From the cell containing the given text, extract its center point as [x, y] coordinate. 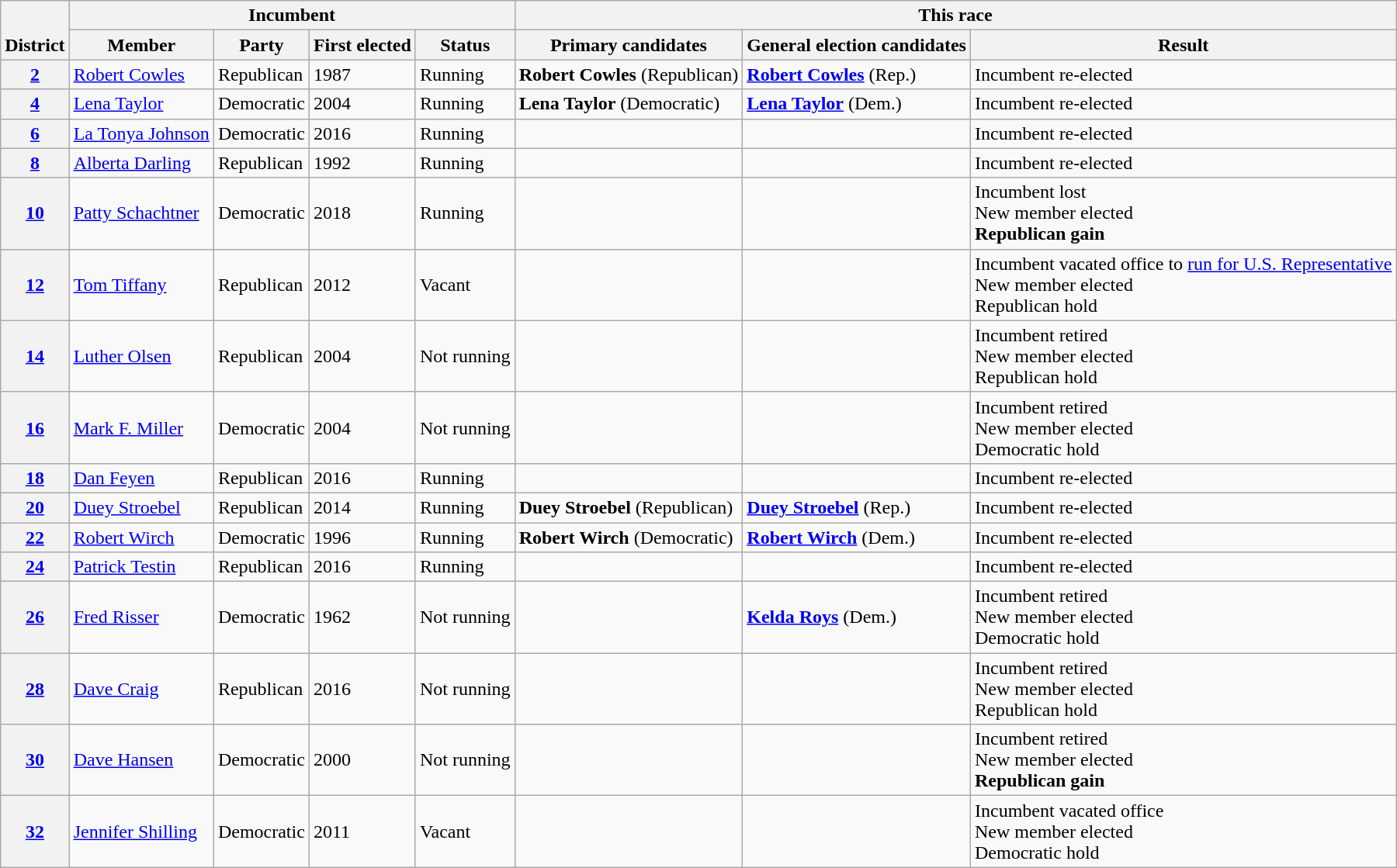
4 [35, 104]
First elected [362, 45]
Incumbent retiredNew member electedRepublican gain [1183, 760]
Duey Stroebel [141, 507]
Robert Cowles [141, 74]
2011 [362, 832]
Jennifer Shilling [141, 832]
20 [35, 507]
Robert Wirch [141, 538]
Lena Taylor [141, 104]
Patrick Testin [141, 567]
30 [35, 760]
Incumbent [292, 16]
32 [35, 832]
Tom Tiffany [141, 285]
Lena Taylor (Dem.) [857, 104]
Incumbent vacated officeNew member electedDemocratic hold [1183, 832]
Luther Olsen [141, 356]
Robert Wirch (Democratic) [629, 538]
2018 [362, 213]
Robert Cowles (Rep.) [857, 74]
Incumbent vacated office to run for U.S. RepresentativeNew member electedRepublican hold [1183, 285]
22 [35, 538]
Dave Hansen [141, 760]
La Tonya Johnson [141, 133]
Dave Craig [141, 689]
1962 [362, 617]
Member [141, 45]
18 [35, 478]
12 [35, 285]
Duey Stroebel (Republican) [629, 507]
Dan Feyen [141, 478]
28 [35, 689]
Alberta Darling [141, 163]
10 [35, 213]
Mark F. Miller [141, 427]
Lena Taylor (Democratic) [629, 104]
24 [35, 567]
2012 [362, 285]
General election candidates [857, 45]
Fred Risser [141, 617]
Status [465, 45]
8 [35, 163]
Party [261, 45]
1992 [362, 163]
2000 [362, 760]
Patty Schachtner [141, 213]
Robert Cowles (Republican) [629, 74]
2014 [362, 507]
Incumbent lostNew member electedRepublican gain [1183, 213]
This race [955, 16]
District [35, 30]
14 [35, 356]
1987 [362, 74]
Duey Stroebel (Rep.) [857, 507]
Result [1183, 45]
2 [35, 74]
16 [35, 427]
Primary candidates [629, 45]
Kelda Roys (Dem.) [857, 617]
1996 [362, 538]
26 [35, 617]
6 [35, 133]
Robert Wirch (Dem.) [857, 538]
